Extract the (X, Y) coordinate from the center of the cell holding the provided text.  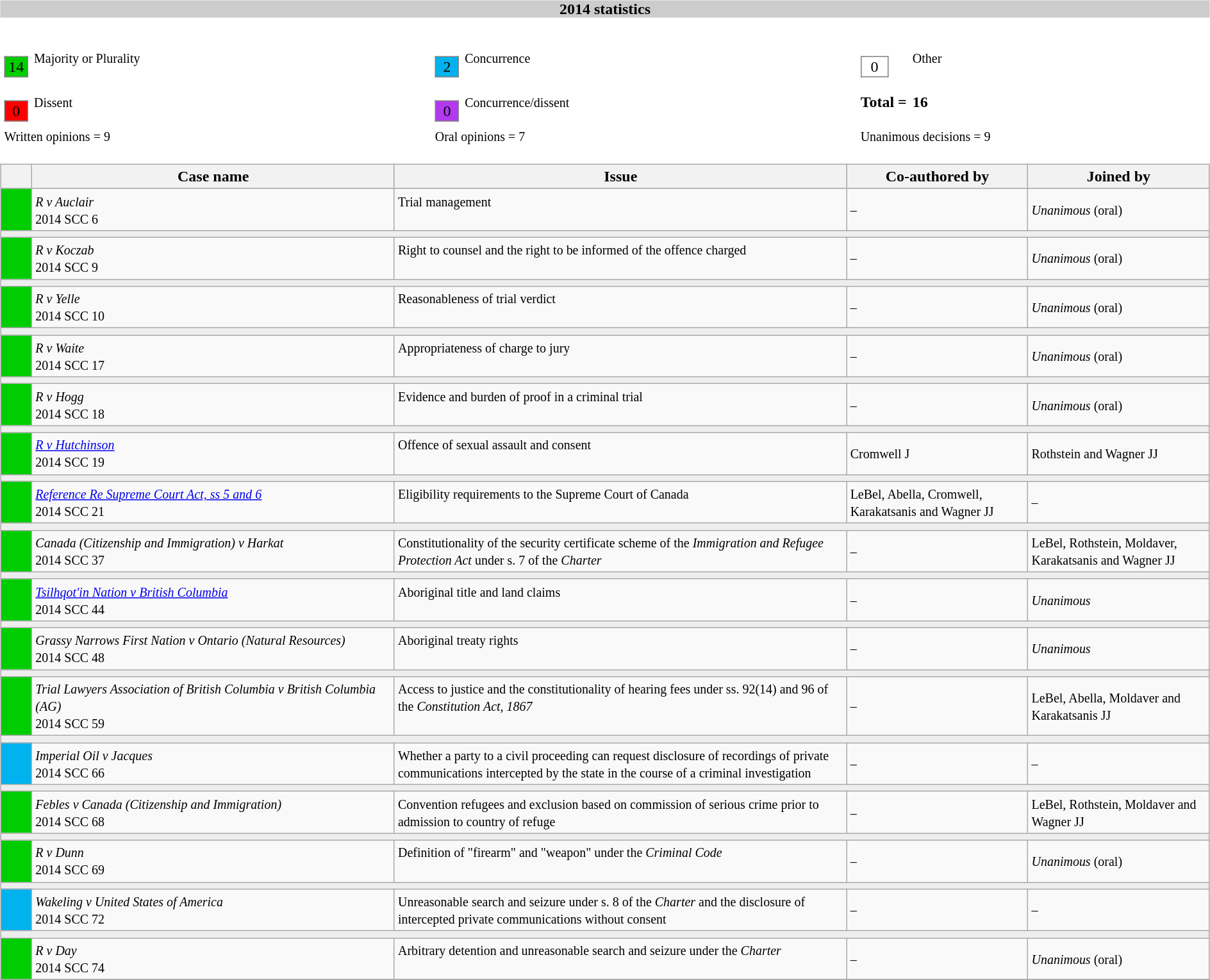
Reasonableness of trial verdict (620, 308)
Febles v Canada (Citizenship and Immigration) 2014 SCC 68 (213, 813)
Wakeling v United States of America 2014 SCC 72 (213, 910)
R v Koczab 2014 SCC 9 (213, 258)
R v Yelle 2014 SCC 10 (213, 308)
Right to counsel and the right to be informed of the offence charged (620, 258)
Unanimous decisions = 9 (1033, 136)
16 (1059, 102)
Reference Re Supreme Court Act, ss 5 and 6 2014 SCC 21 (213, 502)
Evidence and burden of proof in a criminal trial (620, 405)
Canada (Citizenship and Immigration) v Harkat 2014 SCC 37 (213, 551)
Co-authored by (937, 176)
Issue (620, 176)
LeBel, Abella, Moldaver and Karakatsanis JJ (1119, 706)
R v Waite 2014 SCC 17 (213, 356)
Eligibility requirements to the Supreme Court of Canada (620, 502)
Constitutionality of the security certificate scheme of the Immigration and Refugee Protection Act under s. 7 of the Charter (620, 551)
R v Hogg 2014 SCC 18 (213, 405)
Joined by (1119, 176)
R v Dunn 2014 SCC 69 (213, 861)
R v Hutchinson 2014 SCC 19 (213, 454)
Trial Lawyers Association of British Columbia v British Columbia (AG) 2014 SCC 59 (213, 706)
Oral opinions = 7 (645, 136)
Rothstein and Wagner JJ (1119, 454)
LeBel, Rothstein, Moldaver and Wagner JJ (1119, 813)
Definition of "firearm" and "weapon" under the Criminal Code (620, 861)
Grassy Narrows First Nation v Ontario (Natural Resources) 2014 SCC 48 (213, 649)
Access to justice and the constitutionality of hearing fees under ss. 92(14) and 96 of the Constitution Act, 1867 (620, 706)
Tsilhqot'in Nation v British Columbia 2014 SCC 44 (213, 600)
Aboriginal title and land claims (620, 600)
Concurrence/dissent (659, 102)
2014 statistics (605, 9)
Total = (884, 102)
LeBel, Rothstein, Moldaver, Karakatsanis and Wagner JJ (1119, 551)
Imperial Oil v Jacques 2014 SCC 66 (213, 764)
LeBel, Abella, Cromwell, Karakatsanis and Wagner JJ (937, 502)
Cromwell J (937, 454)
Majority or Plurality (232, 58)
Offence of sexual assault and consent (620, 454)
Unreasonable search and seizure under s. 8 of the Charter and the disclosure of intercepted private communications without consent (620, 910)
Concurrence (659, 58)
Aboriginal treaty rights (620, 649)
Appropriateness of charge to jury (620, 356)
Other (1059, 58)
Dissent (232, 102)
Arbitrary detention and unreasonable search and seizure under the Charter (620, 959)
R v Day 2014 SCC 74 (213, 959)
Convention refugees and exclusion based on commission of serious crime prior to admission to country of refuge (620, 813)
R v Auclair 2014 SCC 6 (213, 209)
Written opinions = 9 (217, 136)
Trial management (620, 209)
Case name (213, 176)
